Search for the cell housing the specified text and yield its (x, y) center coordinate. 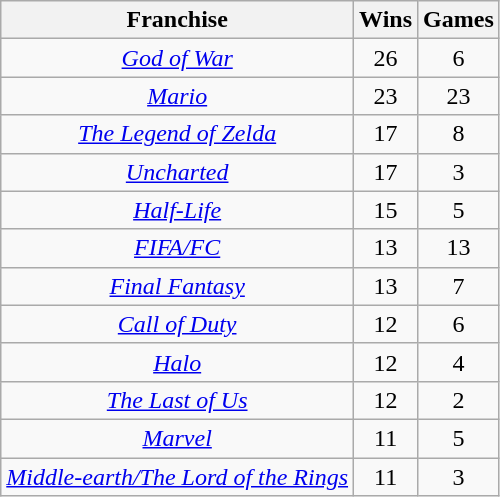
Call of Duty (178, 324)
4 (459, 362)
15 (386, 210)
Uncharted (178, 172)
Games (459, 20)
2 (459, 400)
Wins (386, 20)
The Last of Us (178, 400)
Middle-earth/The Lord of the Rings (178, 477)
The Legend of Zelda (178, 134)
Franchise (178, 20)
FIFA/FC (178, 248)
Half-Life (178, 210)
Marvel (178, 438)
26 (386, 58)
7 (459, 286)
Halo (178, 362)
Final Fantasy (178, 286)
God of War (178, 58)
8 (459, 134)
Mario (178, 96)
